Return (X, Y) of the center of cell containing provided text 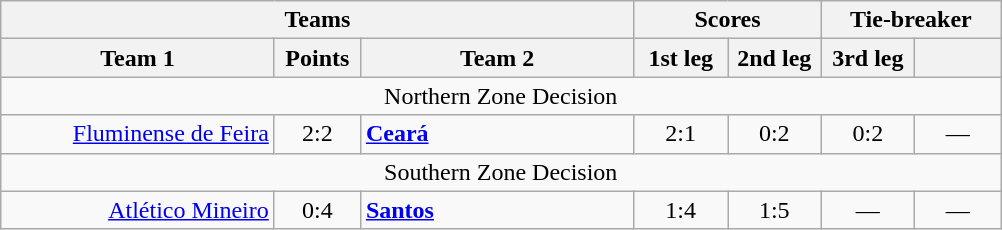
Tie-breaker (911, 20)
Team 2 (497, 58)
Points (317, 58)
Northern Zone Decision (501, 96)
2:2 (317, 134)
Atlético Mineiro (138, 210)
Scores (728, 20)
Teams (318, 20)
1st leg (681, 58)
2:1 (681, 134)
Ceará (497, 134)
Team 1 (138, 58)
Southern Zone Decision (501, 172)
Santos (497, 210)
2nd leg (775, 58)
Fluminense de Feira (138, 134)
1:5 (775, 210)
1:4 (681, 210)
3rd leg (868, 58)
0:4 (317, 210)
